Detect which cell encompasses the target text, then output its (X, Y) center coordinate. 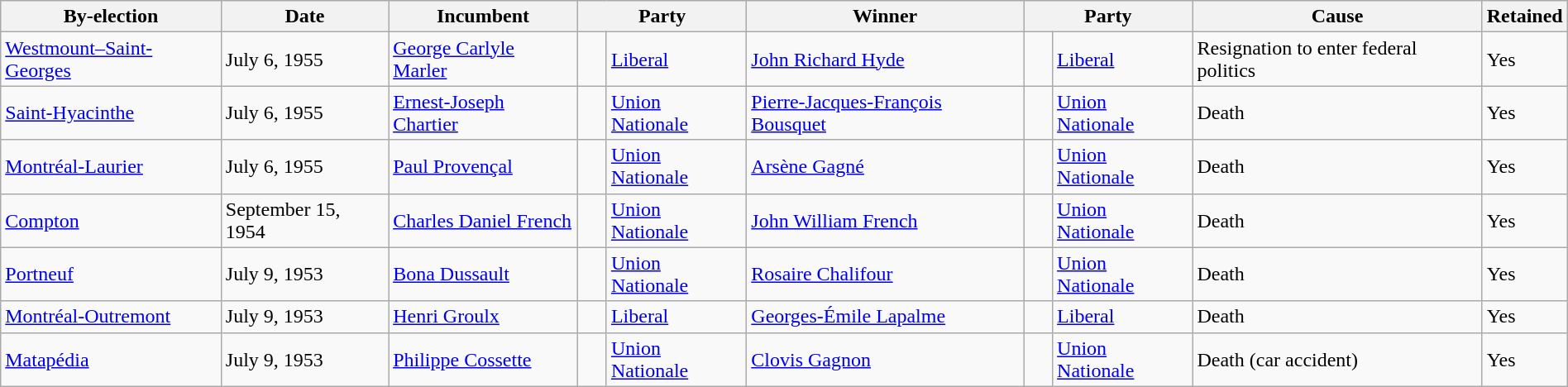
Pierre-Jacques-François Bousquet (885, 112)
John William French (885, 220)
Retained (1525, 17)
Henri Groulx (483, 317)
Montréal-Outremont (111, 317)
John Richard Hyde (885, 60)
Rosaire Chalifour (885, 275)
Resignation to enter federal politics (1337, 60)
Montréal-Laurier (111, 167)
Incumbent (483, 17)
George Carlyle Marler (483, 60)
By-election (111, 17)
Winner (885, 17)
Charles Daniel French (483, 220)
Date (304, 17)
Cause (1337, 17)
Compton (111, 220)
Westmount–Saint-Georges (111, 60)
Ernest-Joseph Chartier (483, 112)
Portneuf (111, 275)
Death (car accident) (1337, 359)
September 15, 1954 (304, 220)
Paul Provençal (483, 167)
Clovis Gagnon (885, 359)
Georges-Émile Lapalme (885, 317)
Saint-Hyacinthe (111, 112)
Philippe Cossette (483, 359)
Matapédia (111, 359)
Bona Dussault (483, 275)
Arsène Gagné (885, 167)
